Find where the given text appears and provide that cell's center as (X, Y) coordinate. 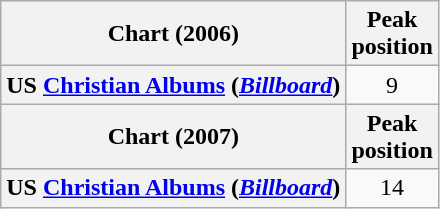
9 (392, 85)
Chart (2006) (174, 34)
14 (392, 188)
Chart (2007) (174, 136)
